Capture the cell that displays the provided text and extract its [x, y] central coordinate. 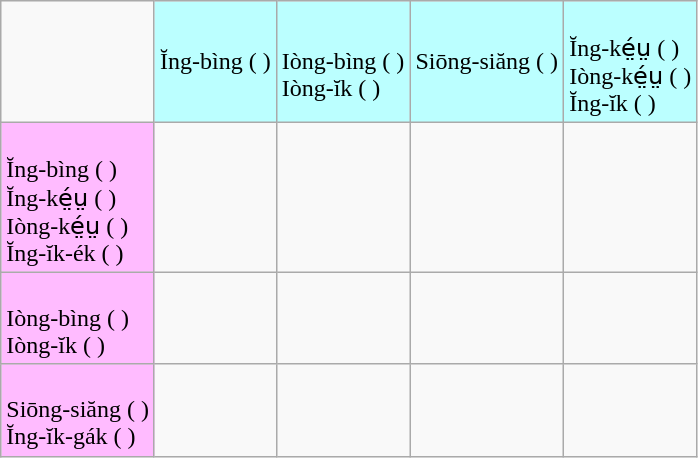
Siōng-siăng ( ) Ĭng-ĭk-gák ( ) [78, 410]
Ĭng-ké̤ṳ ( ) Iòng-ké̤ṳ ( ) Ĭng-ĭk ( ) [630, 62]
Siōng-siăng ( ) [487, 62]
Ĭng-bìng ( ) [215, 62]
Ĭng-bìng ( ) Ĭng-ké̤ṳ ( ) Iòng-ké̤ṳ ( ) Ĭng-ĭk-ék ( ) [78, 198]
